Determine the [x, y] coordinate at the center of the cell enclosing the given text.  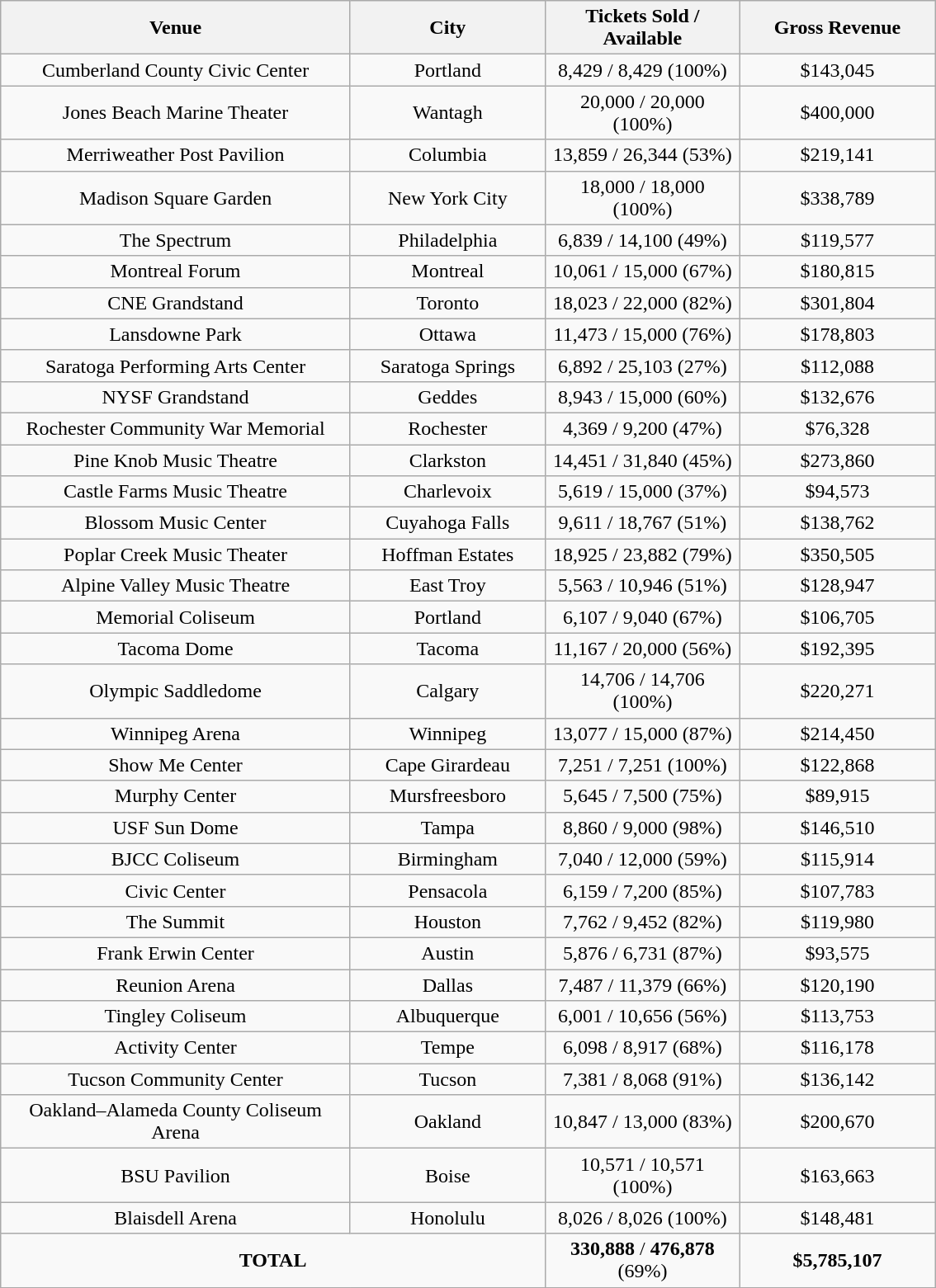
8,943 / 15,000 (60%) [642, 397]
$89,915 [837, 796]
Tacoma Dome [176, 649]
Pensacola [447, 890]
8,026 / 8,026 (100%) [642, 1218]
Rochester [447, 428]
Madison Square Garden [176, 198]
$93,575 [837, 953]
14,706 / 14,706 (100%) [642, 691]
$220,271 [837, 691]
Calgary [447, 691]
$178,803 [837, 334]
TOTAL [273, 1261]
Oakland–Alameda County Coliseum Arena [176, 1122]
20,000 / 20,000 (100%) [642, 112]
$94,573 [837, 492]
6,001 / 10,656 (56%) [642, 1017]
BJCC Coliseum [176, 859]
11,167 / 20,000 (56%) [642, 649]
7,762 / 9,452 (82%) [642, 922]
$143,045 [837, 70]
14,451 / 31,840 (45%) [642, 460]
$113,753 [837, 1017]
Show Me Center [176, 765]
The Summit [176, 922]
7,487 / 11,379 (66%) [642, 984]
18,023 / 22,000 (82%) [642, 303]
Austin [447, 953]
Pine Knob Music Theatre [176, 460]
$148,481 [837, 1218]
Blossom Music Center [176, 523]
Honolulu [447, 1218]
$214,450 [837, 734]
Philadelphia [447, 240]
Oakland [447, 1122]
Clarkston [447, 460]
Blaisdell Arena [176, 1218]
$350,505 [837, 554]
4,369 / 9,200 (47%) [642, 428]
7,040 / 12,000 (59%) [642, 859]
Geddes [447, 397]
$5,785,107 [837, 1261]
Albuquerque [447, 1017]
Columbia [447, 155]
6,159 / 7,200 (85%) [642, 890]
6,839 / 14,100 (49%) [642, 240]
USF Sun Dome [176, 828]
Toronto [447, 303]
10,061 / 15,000 (67%) [642, 271]
8,860 / 9,000 (98%) [642, 828]
9,611 / 18,767 (51%) [642, 523]
Alpine Valley Music Theatre [176, 586]
$115,914 [837, 859]
13,859 / 26,344 (53%) [642, 155]
Merriweather Post Pavilion [176, 155]
Castle Farms Music Theatre [176, 492]
$138,762 [837, 523]
18,000 / 18,000 (100%) [642, 198]
New York City [447, 198]
Cape Girardeau [447, 765]
$273,860 [837, 460]
BSU Pavilion [176, 1175]
Winnipeg Arena [176, 734]
5,619 / 15,000 (37%) [642, 492]
$128,947 [837, 586]
Tampa [447, 828]
13,077 / 15,000 (87%) [642, 734]
6,098 / 8,917 (68%) [642, 1048]
NYSF Grandstand [176, 397]
Rochester Community War Memorial [176, 428]
$146,510 [837, 828]
7,381 / 8,068 (91%) [642, 1079]
$200,670 [837, 1122]
Tempe [447, 1048]
$106,705 [837, 617]
$122,868 [837, 765]
5,645 / 7,500 (75%) [642, 796]
$76,328 [837, 428]
$192,395 [837, 649]
$112,088 [837, 366]
Frank Erwin Center [176, 953]
$219,141 [837, 155]
330,888 / 476,878 (69%) [642, 1261]
Poplar Creek Music Theater [176, 554]
Tickets Sold / Available [642, 28]
Winnipeg [447, 734]
$301,804 [837, 303]
Jones Beach Marine Theater [176, 112]
CNE Grandstand [176, 303]
City [447, 28]
$136,142 [837, 1079]
6,892 / 25,103 (27%) [642, 366]
Gross Revenue [837, 28]
$120,190 [837, 984]
$163,663 [837, 1175]
5,563 / 10,946 (51%) [642, 586]
5,876 / 6,731 (87%) [642, 953]
6,107 / 9,040 (67%) [642, 617]
Hoffman Estates [447, 554]
Lansdowne Park [176, 334]
Olympic Saddledome [176, 691]
$132,676 [837, 397]
Activity Center [176, 1048]
7,251 / 7,251 (100%) [642, 765]
Reunion Arena [176, 984]
East Troy [447, 586]
Memorial Coliseum [176, 617]
Tucson Community Center [176, 1079]
Houston [447, 922]
$107,783 [837, 890]
18,925 / 23,882 (79%) [642, 554]
Civic Center [176, 890]
Saratoga Performing Arts Center [176, 366]
$119,980 [837, 922]
$180,815 [837, 271]
Tucson [447, 1079]
Wantagh [447, 112]
$400,000 [837, 112]
Dallas [447, 984]
$119,577 [837, 240]
Murphy Center [176, 796]
11,473 / 15,000 (76%) [642, 334]
Charlevoix [447, 492]
Birmingham [447, 859]
8,429 / 8,429 (100%) [642, 70]
Montreal [447, 271]
10,571 / 10,571 (100%) [642, 1175]
$338,789 [837, 198]
Cuyahoga Falls [447, 523]
The Spectrum [176, 240]
Ottawa [447, 334]
Venue [176, 28]
Montreal Forum [176, 271]
$116,178 [837, 1048]
Mursfreesboro [447, 796]
Tacoma [447, 649]
10,847 / 13,000 (83%) [642, 1122]
Tingley Coliseum [176, 1017]
Cumberland County Civic Center [176, 70]
Boise [447, 1175]
Saratoga Springs [447, 366]
